Return [x, y] of the center of cell containing provided text 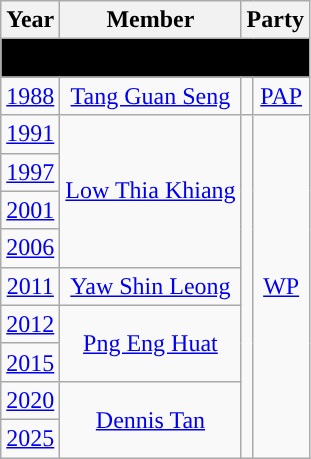
Tang Guan Seng [150, 96]
2001 [30, 210]
Member [150, 20]
2025 [30, 438]
PAP [282, 96]
1991 [30, 134]
Dennis Tan [150, 419]
Party [275, 20]
Low Thia Khiang [150, 191]
2020 [30, 400]
1988 [30, 96]
1997 [30, 172]
2006 [30, 248]
Year [30, 20]
Formation [156, 58]
Yaw Shin Leong [150, 286]
2011 [30, 286]
2015 [30, 362]
2012 [30, 324]
Png Eng Huat [150, 343]
WP [282, 286]
